Determine the [X, Y] coordinate at the center of the cell enclosing the given text.  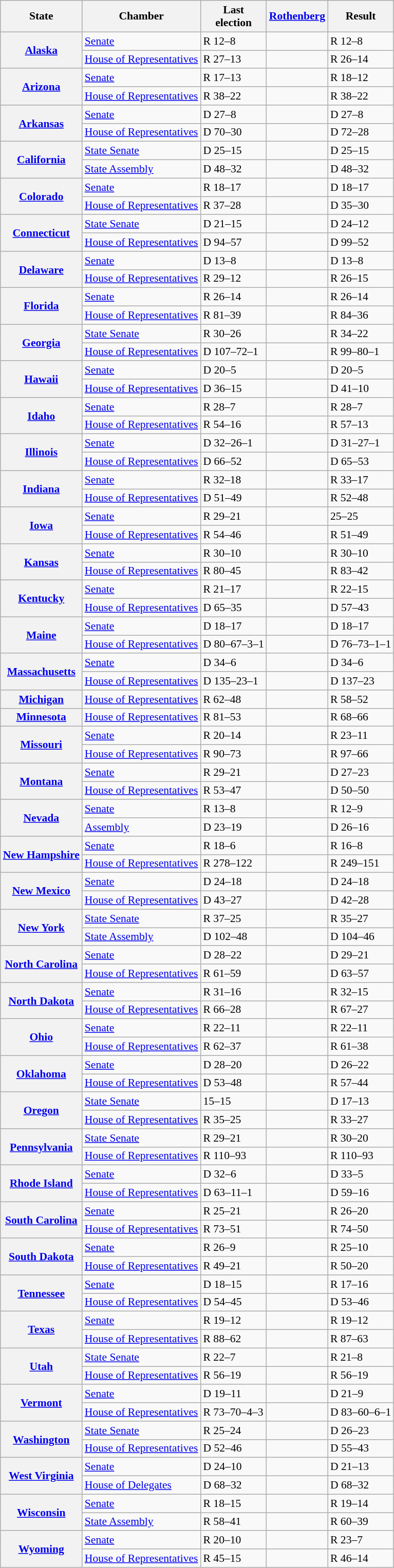
R 35–27 [361, 918]
Arizona [41, 87]
Missouri [41, 745]
D 24–12 [361, 224]
R 30–20 [361, 1138]
Vermont [41, 1403]
R 88–62 [234, 1339]
R 84–36 [361, 316]
R 58–41 [234, 1522]
D 83–60–6–1 [361, 1412]
R 83–42 [361, 571]
D 80–67–3–1 [234, 644]
D 51–49 [234, 498]
Indiana [41, 488]
R 73–70–4–3 [234, 1412]
Wisconsin [41, 1513]
D 59–16 [361, 1193]
Assembly [142, 827]
R 49–21 [234, 1266]
R 74–50 [361, 1229]
R 45–15 [234, 1558]
D 24–10 [234, 1467]
D 52–46 [234, 1448]
Oregon [41, 1110]
R 58–52 [361, 699]
R 26–15 [361, 279]
R 53–47 [234, 791]
D 35–30 [361, 206]
Hawaii [41, 380]
R 97–66 [361, 754]
D 63–57 [361, 973]
R 22–7 [234, 1357]
D 27–23 [361, 772]
New Mexico [41, 891]
Michigan [41, 699]
D 29–21 [361, 955]
R 81–39 [234, 316]
State [41, 16]
D 99–52 [361, 242]
R 51–49 [361, 535]
New York [41, 928]
D 50–50 [361, 791]
R 23–7 [361, 1540]
D 36–15 [234, 388]
Arkansas [41, 123]
R 13–8 [234, 809]
D 135–23–1 [234, 681]
R 62–48 [234, 699]
R 87–63 [361, 1339]
D 43–27 [234, 900]
Illinois [41, 453]
D 42–28 [361, 900]
Rhode Island [41, 1183]
New Hampshire [41, 855]
R 27–13 [234, 60]
Wyoming [41, 1550]
Chamber [142, 16]
R 52–48 [361, 498]
D 53–46 [361, 1302]
Delaware [41, 270]
D 137–23 [361, 681]
R 18–17 [234, 187]
House of Delegates [142, 1485]
Texas [41, 1330]
North Carolina [41, 965]
D 54–45 [234, 1302]
Colorado [41, 196]
R 22–15 [361, 590]
D 41–10 [361, 388]
D 17–13 [361, 1102]
South Dakota [41, 1257]
Maine [41, 635]
D 65–53 [361, 462]
R 25–24 [234, 1430]
Alaska [41, 50]
D 31–27–1 [361, 443]
Result [361, 16]
D 70–30 [234, 132]
Minnesota [41, 717]
R 62–37 [234, 1047]
Florida [41, 306]
Lastelection [234, 16]
D 21–13 [361, 1467]
R 31–16 [234, 992]
R 29–12 [234, 279]
R 25–21 [234, 1211]
D 76–73–1–1 [361, 644]
Iowa [41, 525]
Kentucky [41, 598]
D 57–43 [361, 608]
D 55–43 [361, 1448]
R 99–80–1 [361, 352]
R 278–122 [234, 864]
R 33–17 [361, 480]
R 20–10 [234, 1540]
R 19–14 [361, 1503]
25–25 [361, 517]
D 72–28 [361, 132]
D 104–46 [361, 937]
Idaho [41, 416]
D 26–23 [361, 1430]
D 32–6 [234, 1174]
R 80–45 [234, 571]
Rothenberg [297, 16]
D 23–19 [234, 827]
Tennessee [41, 1293]
D 33–5 [361, 1174]
R 35–25 [234, 1120]
R 23–11 [361, 736]
Kansas [41, 562]
Connecticut [41, 233]
R 46–14 [361, 1558]
R 37–25 [234, 918]
D 65–35 [234, 608]
R 17–16 [361, 1284]
California [41, 160]
D 28–22 [234, 955]
D 63–11–1 [234, 1193]
R 21–8 [361, 1357]
R 26–9 [234, 1248]
R 73–51 [234, 1229]
D 18–15 [234, 1284]
Washington [41, 1440]
R 57–44 [361, 1083]
Ohio [41, 1037]
Pennsylvania [41, 1147]
D 102–48 [234, 937]
D 107–72–1 [234, 352]
R 17–13 [234, 78]
R 90–73 [234, 754]
R 32–15 [361, 992]
West Virginia [41, 1476]
Massachusetts [41, 672]
North Dakota [41, 1001]
R 18–6 [234, 846]
Utah [41, 1366]
R 61–59 [234, 973]
Georgia [41, 343]
R 32–18 [234, 480]
R 33–27 [361, 1120]
D 19–11 [234, 1394]
R 57–13 [361, 425]
R 249–151 [361, 864]
D 66–52 [234, 462]
R 68–66 [361, 717]
R 66–28 [234, 1010]
R 25–10 [361, 1248]
R 37–28 [234, 206]
R 21–17 [234, 590]
D 26–22 [361, 1065]
R 30–26 [234, 334]
R 60–39 [361, 1522]
R 16–8 [361, 846]
15–15 [234, 1102]
D 21–9 [361, 1394]
D 94–57 [234, 242]
South Carolina [41, 1220]
R 34–22 [361, 334]
R 20–14 [234, 736]
Oklahoma [41, 1073]
R 18–12 [361, 78]
D 21–15 [234, 224]
R 54–16 [234, 425]
R 54–46 [234, 535]
Montana [41, 781]
D 53–48 [234, 1083]
Nevada [41, 818]
D 32–26–1 [234, 443]
R 81–53 [234, 717]
R 26–20 [361, 1211]
D 28–20 [234, 1065]
R 18–15 [234, 1503]
R 50–20 [361, 1266]
R 67–27 [361, 1010]
R 12–9 [361, 809]
R 61–38 [361, 1047]
D 26–16 [361, 827]
